Capture the cell that displays the provided text and extract its (X, Y) central coordinate. 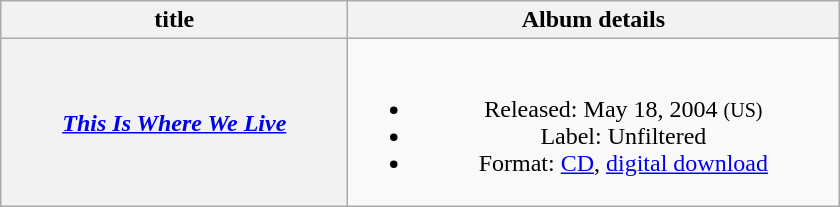
This Is Where We Live (174, 122)
Album details (594, 20)
title (174, 20)
Released: May 18, 2004 (US)Label: UnfilteredFormat: CD, digital download (594, 122)
